Output the (x, y) coordinate of the center of the cell containing the given text.  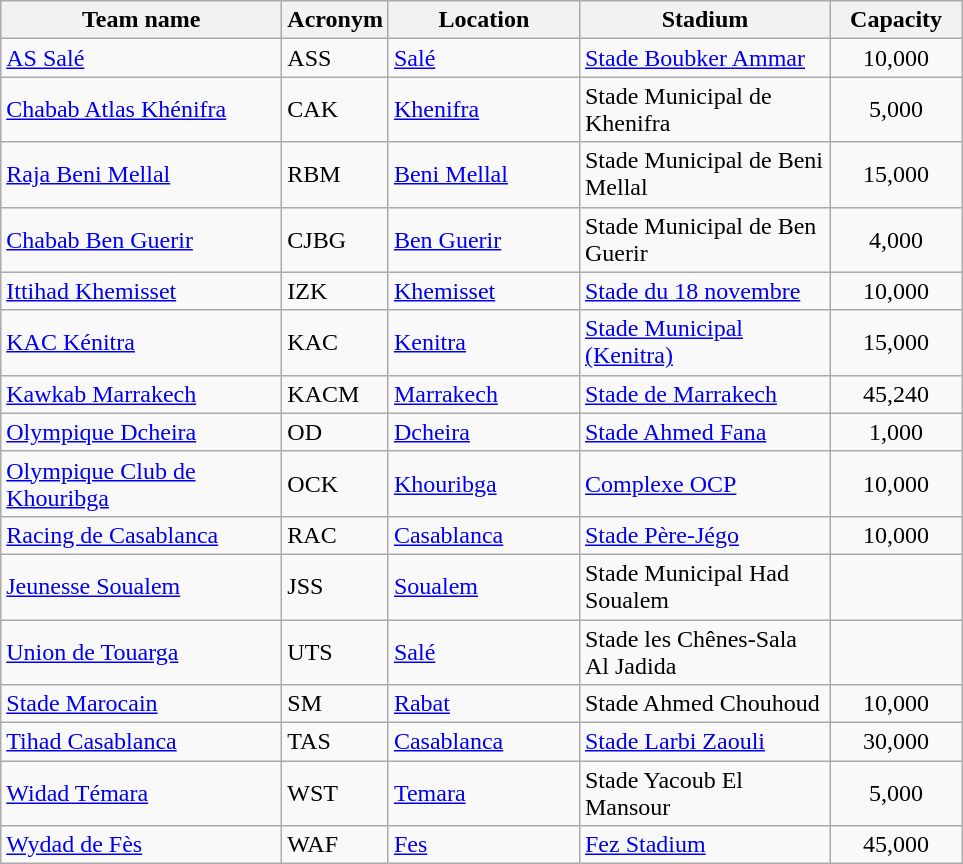
Marrakech (484, 394)
Stade de Marrakech (704, 394)
Racing de Casablanca (142, 535)
Stade Municipal de Ben Guerir (704, 240)
Stade Municipal Had Soualem (704, 586)
45,000 (896, 845)
Stade Ahmed Chouhoud (704, 704)
RAC (336, 535)
TAS (336, 742)
Olympique Dcheira (142, 432)
Location (484, 20)
Chabab Ben Guerir (142, 240)
Kawkab Marrakech (142, 394)
Stade Larbi Zaouli (704, 742)
Stade Municipal de Beni Mellal (704, 174)
Stade du 18 novembre (704, 291)
Acronym (336, 20)
Fes (484, 845)
CAK (336, 110)
JSS (336, 586)
OCK (336, 484)
Stadium (704, 20)
Khenifra (484, 110)
Khouribga (484, 484)
Rabat (484, 704)
Stade Père-Jégo (704, 535)
Stade Boubker Ammar (704, 58)
Stade les Chênes-Sala Al Jadida (704, 652)
SM (336, 704)
RBM (336, 174)
OD (336, 432)
AS Salé (142, 58)
Soualem (484, 586)
Fez Stadium (704, 845)
WAF (336, 845)
Stade Municipal (Kenitra) (704, 342)
4,000 (896, 240)
WST (336, 794)
Beni Mellal (484, 174)
Widad Témara (142, 794)
Kenitra (484, 342)
Raja Beni Mellal (142, 174)
Stade Yacoub El Mansour (704, 794)
Dcheira (484, 432)
45,240 (896, 394)
UTS (336, 652)
Olympique Club de Khouribga (142, 484)
Tihad Casablanca (142, 742)
KACM (336, 394)
CJBG (336, 240)
Complexe OCP (704, 484)
1,000 (896, 432)
KAC (336, 342)
Stade Municipal de Khenifra (704, 110)
ASS (336, 58)
IZK (336, 291)
30,000 (896, 742)
Chabab Atlas Khénifra (142, 110)
KAC Kénitra (142, 342)
Ittihad Khemisset (142, 291)
Jeunesse Soualem (142, 586)
Ben Guerir (484, 240)
Wydad de Fès (142, 845)
Stade Marocain (142, 704)
Khemisset (484, 291)
Temara (484, 794)
Stade Ahmed Fana (704, 432)
Capacity (896, 20)
Union de Touarga (142, 652)
Team name (142, 20)
